Pinpoint the cell where the given text exists, returning its (X, Y) midpoint coordinate. 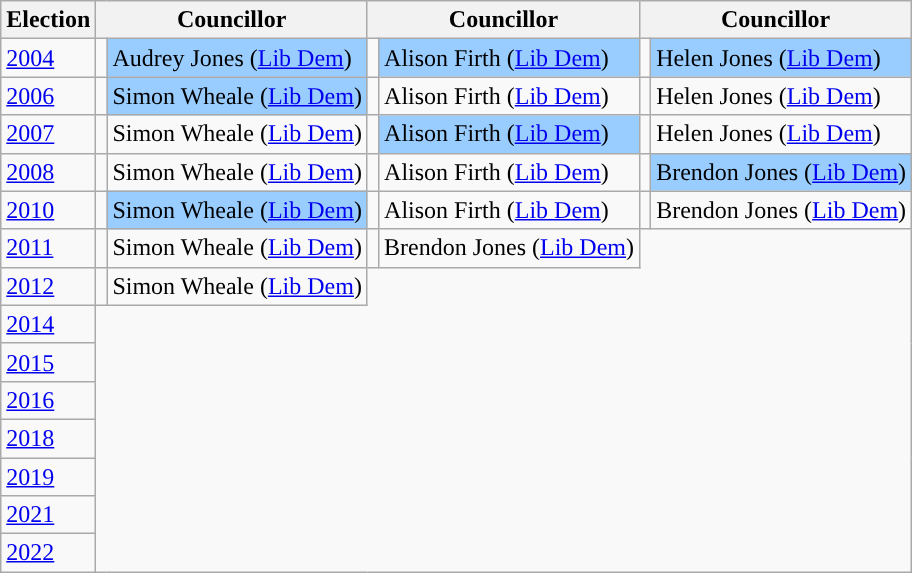
2018 (48, 438)
2012 (48, 286)
2011 (48, 248)
2021 (48, 515)
2016 (48, 400)
2019 (48, 477)
2008 (48, 172)
2004 (48, 58)
2007 (48, 134)
2010 (48, 210)
Audrey Jones (Lib Dem) (238, 58)
Election (48, 20)
2022 (48, 553)
2015 (48, 362)
2014 (48, 324)
2006 (48, 96)
